Capture the cell that displays the provided text and extract its [x, y] central coordinate. 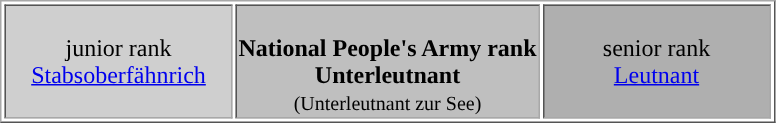
junior rankStabsoberfähnrich [118, 61]
senior rankLeutnant [656, 61]
National People's Army rankUnterleutnant(Unterleutnant zur See) [388, 61]
